Capture the cell that displays the provided text and extract its (x, y) central coordinate. 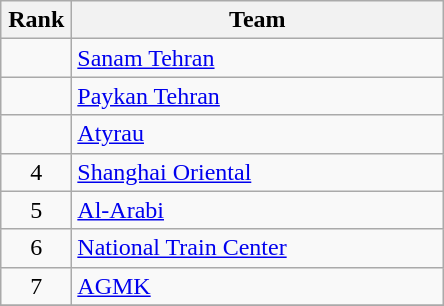
7 (36, 286)
Shanghai Oriental (258, 172)
AGMK (258, 286)
5 (36, 210)
6 (36, 248)
Rank (36, 20)
Al-Arabi (258, 210)
Sanam Tehran (258, 58)
Paykan Tehran (258, 96)
National Train Center (258, 248)
Team (258, 20)
4 (36, 172)
Atyrau (258, 134)
